Return the (X, Y) coordinate for the center point of the cell that contains the specified text.  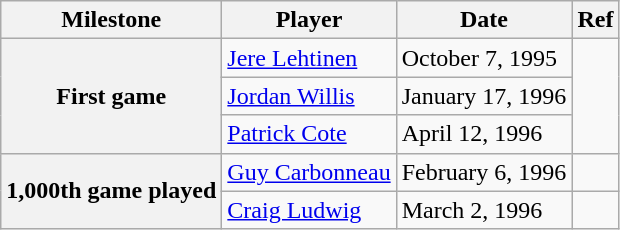
February 6, 1996 (484, 172)
First game (112, 96)
1,000th game played (112, 191)
April 12, 1996 (484, 134)
March 2, 1996 (484, 210)
Jordan Willis (309, 96)
Guy Carbonneau (309, 172)
Milestone (112, 20)
January 17, 1996 (484, 96)
Patrick Cote (309, 134)
Jere Lehtinen (309, 58)
Ref (596, 20)
October 7, 1995 (484, 58)
Craig Ludwig (309, 210)
Date (484, 20)
Player (309, 20)
